Search for the cell housing the specified text and yield its [x, y] center coordinate. 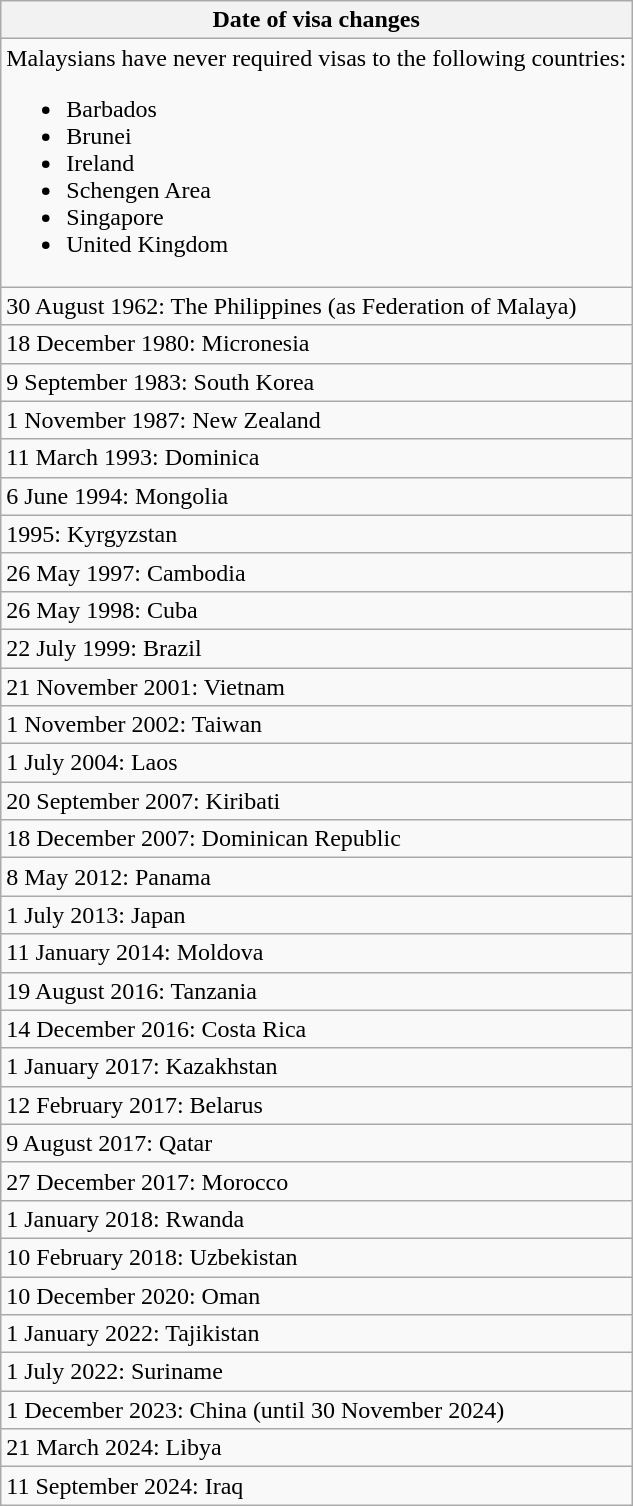
1 November 1987: New Zealand [316, 420]
6 June 1994: Mongolia [316, 496]
27 December 2017: Morocco [316, 1181]
20 September 2007: Kiribati [316, 801]
1995: Kyrgyzstan [316, 534]
11 September 2024: Iraq [316, 1486]
10 December 2020: Oman [316, 1295]
1 December 2023: China (until 30 November 2024) [316, 1410]
12 February 2017: Belarus [316, 1105]
21 March 2024: Libya [316, 1448]
10 February 2018: Uzbekistan [316, 1257]
1 July 2004: Laos [316, 763]
30 August 1962: The Philippines (as Federation of Malaya) [316, 306]
9 September 1983: South Korea [316, 382]
8 May 2012: Panama [316, 877]
21 November 2001: Vietnam [316, 687]
Date of visa changes [316, 20]
19 August 2016: Tanzania [316, 991]
1 January 2022: Tajikistan [316, 1334]
Malaysians have never required visas to the following countries:BarbadosBruneiIrelandSchengen AreaSingaporeUnited Kingdom [316, 163]
1 January 2018: Rwanda [316, 1219]
26 May 1997: Cambodia [316, 572]
1 July 2022: Suriname [316, 1372]
1 July 2013: Japan [316, 915]
11 January 2014: Moldova [316, 953]
11 March 1993: Dominica [316, 458]
22 July 1999: Brazil [316, 648]
9 August 2017: Qatar [316, 1143]
26 May 1998: Cuba [316, 610]
18 December 2007: Dominican Republic [316, 839]
18 December 1980: Micronesia [316, 344]
14 December 2016: Costa Rica [316, 1029]
1 November 2002: Taiwan [316, 725]
1 January 2017: Kazakhstan [316, 1067]
